Extract the (x, y) coordinate from the center of the cell holding the provided text.  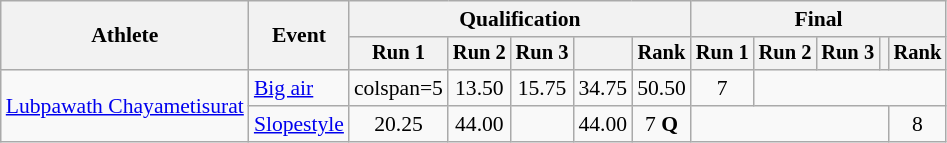
colspan=5 (398, 88)
Big air (299, 88)
34.75 (602, 88)
7 Q (662, 124)
8 (918, 124)
Final (818, 19)
Slopestyle (299, 124)
15.75 (542, 88)
7 (722, 88)
50.50 (662, 88)
20.25 (398, 124)
Qualification (520, 19)
Lubpawath Chayametisurat (125, 106)
Event (299, 36)
Athlete (125, 36)
13.50 (480, 88)
